Locate the cell with the specified text and output its (x, y) center coordinate. 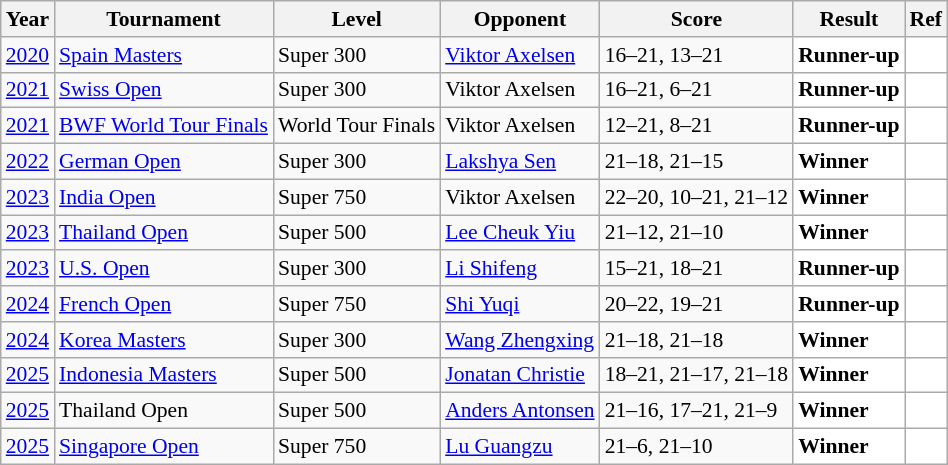
20–22, 19–21 (697, 304)
Korea Masters (164, 340)
Wang Zhengxing (520, 340)
India Open (164, 197)
World Tour Finals (356, 126)
2022 (28, 162)
Anders Antonsen (520, 411)
German Open (164, 162)
Year (28, 19)
21–12, 21–10 (697, 233)
21–18, 21–15 (697, 162)
Indonesia Masters (164, 375)
18–21, 21–17, 21–18 (697, 375)
Singapore Open (164, 447)
BWF World Tour Finals (164, 126)
Spain Masters (164, 55)
21–16, 17–21, 21–9 (697, 411)
Result (848, 19)
15–21, 18–21 (697, 269)
21–18, 21–18 (697, 340)
U.S. Open (164, 269)
Level (356, 19)
2020 (28, 55)
Jonatan Christie (520, 375)
Score (697, 19)
French Open (164, 304)
12–21, 8–21 (697, 126)
16–21, 6–21 (697, 90)
Opponent (520, 19)
16–21, 13–21 (697, 55)
Lee Cheuk Yiu (520, 233)
22–20, 10–21, 21–12 (697, 197)
Ref (926, 19)
Swiss Open (164, 90)
Lakshya Sen (520, 162)
21–6, 21–10 (697, 447)
Tournament (164, 19)
Lu Guangzu (520, 447)
Li Shifeng (520, 269)
Shi Yuqi (520, 304)
